Return the [X, Y] coordinate for the center point of the cell that contains the specified text.  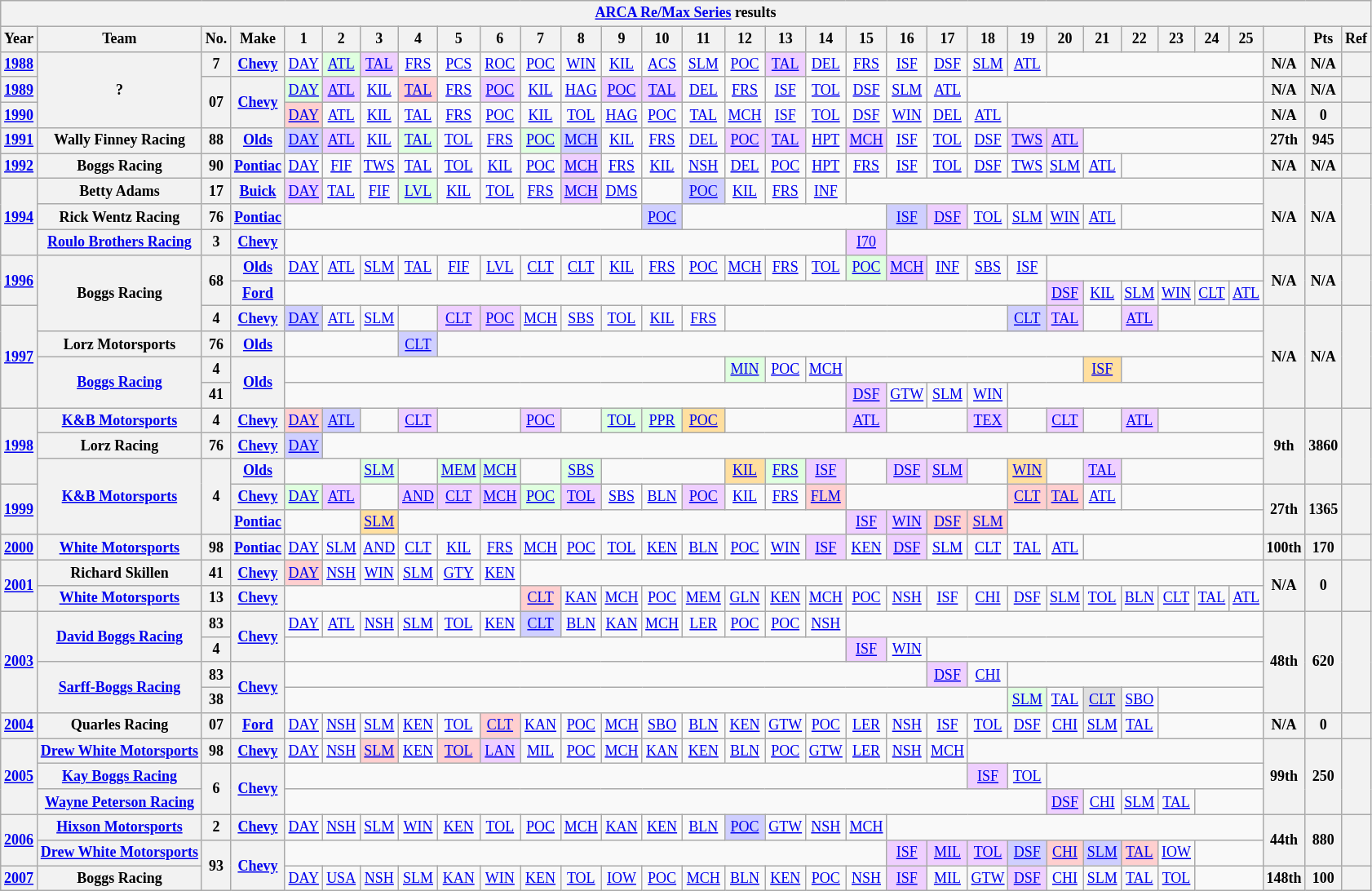
1997 [20, 357]
LAN [500, 751]
TEX [988, 421]
Betty Adams [119, 191]
14 [825, 39]
90 [215, 166]
25 [1246, 39]
250 [1323, 777]
Make [258, 39]
Wayne Peterson Racing [119, 801]
23 [1176, 39]
ACS [662, 64]
10 [662, 39]
21 [1102, 39]
88 [215, 140]
1999 [20, 509]
1991 [20, 140]
I70 [866, 242]
1988 [20, 64]
2001 [20, 586]
3860 [1323, 446]
Lorz Racing [119, 445]
1989 [20, 90]
DMS [622, 191]
12 [745, 39]
PCS [458, 64]
Roulo Brothers Racing [119, 242]
? [119, 90]
Quarles Racing [119, 726]
945 [1323, 140]
USA [341, 878]
99th [1284, 777]
9th [1284, 446]
2005 [20, 777]
No. [215, 39]
2007 [20, 878]
68 [215, 280]
David Boggs Racing [119, 636]
Ref [1357, 39]
ARCA Re/Max Series results [686, 13]
1996 [20, 280]
24 [1211, 39]
Team [119, 39]
1992 [20, 166]
FLM [825, 496]
Richard Skillen [119, 573]
93 [215, 865]
880 [1323, 840]
Year [20, 39]
Kay Boggs Racing [119, 777]
GTY [458, 573]
16 [907, 39]
1994 [20, 217]
15 [866, 39]
Wally Finney Racing [119, 140]
170 [1323, 547]
Lorz Motorsports [119, 344]
2004 [20, 726]
620 [1323, 663]
2000 [20, 547]
22 [1140, 39]
148th [1284, 878]
Buick [258, 191]
1998 [20, 446]
Pts [1323, 39]
48th [1284, 663]
100th [1284, 547]
1365 [1323, 509]
GLN [745, 599]
44th [1284, 840]
8 [581, 39]
ROC [500, 64]
100 [1323, 878]
38 [215, 700]
20 [1065, 39]
2003 [20, 663]
2006 [20, 840]
18 [988, 39]
Hixson Motorsports [119, 827]
MIN [745, 369]
11 [703, 39]
19 [1028, 39]
Sarff-Boggs Racing [119, 687]
Rick Wentz Racing [119, 217]
5 [458, 39]
1990 [20, 114]
PPR [662, 421]
9 [622, 39]
1 [303, 39]
